Detect which cell encompasses the target text, then output its (x, y) center coordinate. 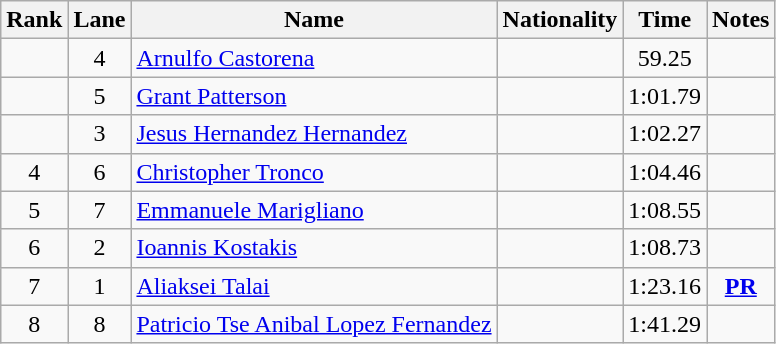
Rank (34, 20)
Patricio Tse Anibal Lopez Fernandez (314, 324)
Emmanuele Marigliano (314, 210)
1:41.29 (665, 324)
Christopher Tronco (314, 172)
1:08.55 (665, 210)
1:08.73 (665, 248)
Notes (741, 20)
Grant Patterson (314, 96)
1:01.79 (665, 96)
Jesus Hernandez Hernandez (314, 134)
Ioannis Kostakis (314, 248)
1 (100, 286)
PR (741, 286)
Aliaksei Talai (314, 286)
1:23.16 (665, 286)
1:02.27 (665, 134)
Name (314, 20)
3 (100, 134)
Nationality (560, 20)
1:04.46 (665, 172)
59.25 (665, 58)
2 (100, 248)
Arnulfo Castorena (314, 58)
Lane (100, 20)
Time (665, 20)
